From the cell containing the given text, extract its center point as [x, y] coordinate. 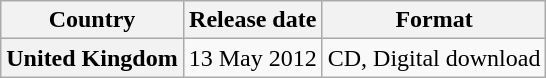
Release date [252, 20]
Country [92, 20]
United Kingdom [92, 58]
CD, Digital download [434, 58]
13 May 2012 [252, 58]
Format [434, 20]
